Capture the cell that displays the provided text and extract its [X, Y] central coordinate. 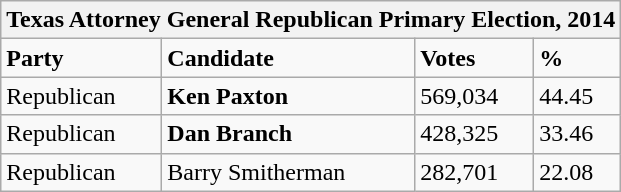
Votes [474, 58]
44.45 [578, 96]
Dan Branch [288, 134]
Candidate [288, 58]
22.08 [578, 172]
Texas Attorney General Republican Primary Election, 2014 [311, 20]
Ken Paxton [288, 96]
Party [82, 58]
282,701 [474, 172]
Barry Smitherman [288, 172]
569,034 [474, 96]
33.46 [578, 134]
428,325 [474, 134]
% [578, 58]
